Capture the cell that displays the provided text and extract its [x, y] central coordinate. 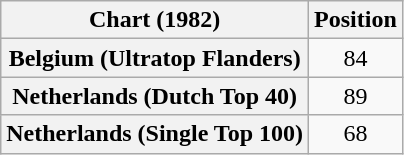
Belgium (Ultratop Flanders) [155, 58]
68 [356, 134]
84 [356, 58]
89 [356, 96]
Netherlands (Dutch Top 40) [155, 96]
Position [356, 20]
Netherlands (Single Top 100) [155, 134]
Chart (1982) [155, 20]
